Scan for the cell matching the given text and deliver its (X, Y) coordinate at center. 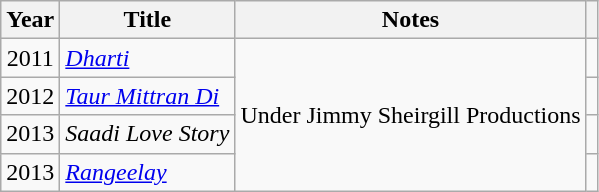
Dharti (148, 58)
Taur Mittran Di (148, 96)
Year (30, 20)
Under Jimmy Sheirgill Productions (410, 115)
Title (148, 20)
Saadi Love Story (148, 134)
2012 (30, 96)
2011 (30, 58)
Rangeelay (148, 172)
Notes (410, 20)
